Return [X, Y] of the center of cell containing provided text 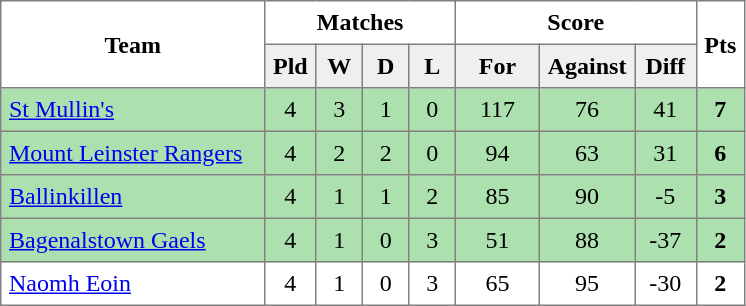
63 [586, 153]
Against [586, 66]
Pld [290, 66]
76 [586, 110]
For [497, 66]
Bagenalstown Gaels [133, 240]
88 [586, 240]
Mount Leinster Rangers [133, 153]
St Mullin's [133, 110]
90 [586, 197]
Pts [720, 44]
85 [497, 197]
95 [586, 284]
7 [720, 110]
117 [497, 110]
Score [576, 23]
51 [497, 240]
Naomh Eoin [133, 284]
Matches [360, 23]
31 [666, 153]
Diff [666, 66]
Team [133, 44]
L [432, 66]
W [339, 66]
41 [666, 110]
-37 [666, 240]
D [385, 66]
94 [497, 153]
-30 [666, 284]
Ballinkillen [133, 197]
65 [497, 284]
-5 [666, 197]
6 [720, 153]
